Provide the (X, Y) coordinate of the cell's center where the given text is located.  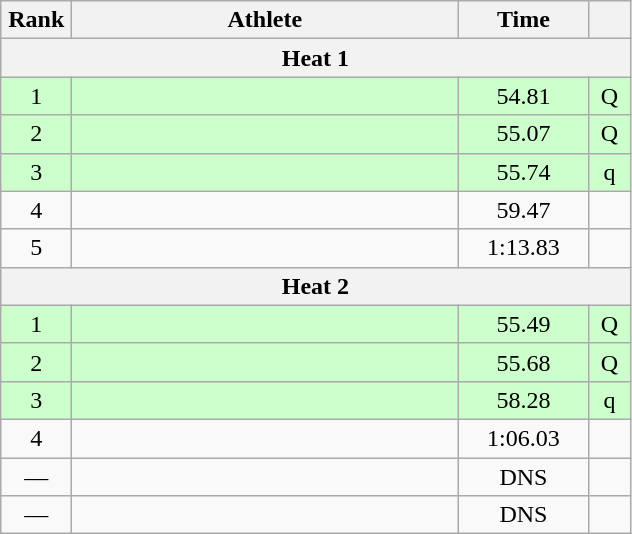
Time (524, 20)
55.07 (524, 134)
55.49 (524, 324)
58.28 (524, 400)
Heat 1 (316, 58)
59.47 (524, 210)
Rank (36, 20)
54.81 (524, 96)
55.74 (524, 172)
5 (36, 248)
Athlete (265, 20)
Heat 2 (316, 286)
55.68 (524, 362)
1:13.83 (524, 248)
1:06.03 (524, 438)
